For the text-containing cell, return its midpoint in [X, Y] coordinate format. 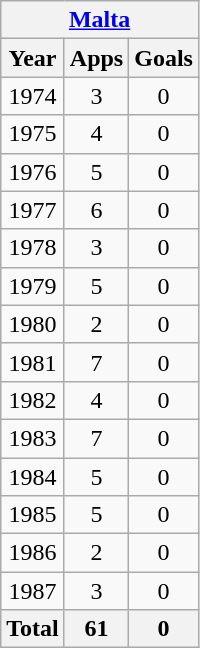
1985 [33, 515]
Apps [96, 58]
1975 [33, 134]
Malta [100, 20]
1978 [33, 248]
1977 [33, 210]
61 [96, 629]
Goals [164, 58]
Year [33, 58]
Total [33, 629]
1980 [33, 324]
1983 [33, 438]
1986 [33, 553]
1982 [33, 400]
1974 [33, 96]
1976 [33, 172]
1981 [33, 362]
1979 [33, 286]
1984 [33, 477]
6 [96, 210]
1987 [33, 591]
